Provide the [X, Y] coordinate of the cell's center where the given text is located.  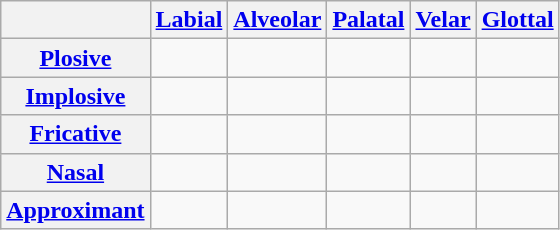
Plosive [76, 58]
Glottal [518, 20]
Alveolar [278, 20]
Approximant [76, 210]
Implosive [76, 96]
Velar [443, 20]
Nasal [76, 172]
Palatal [368, 20]
Labial [189, 20]
Fricative [76, 134]
